Detect which cell encompasses the target text, then output its [x, y] center coordinate. 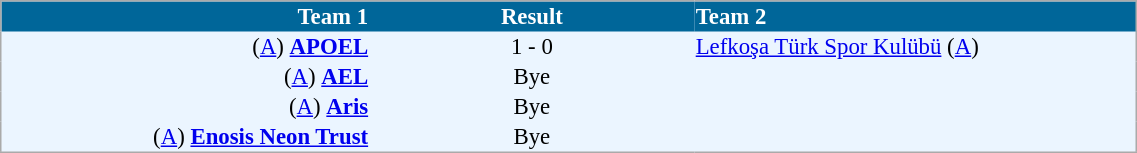
(A) APOEL [186, 47]
Team 1 [186, 16]
1 - 0 [532, 47]
(A) Aris [186, 107]
(A) Enosis Neon Trust [186, 137]
(A) AEL [186, 77]
Lefkoşa Türk Spor Kulübü (A) [916, 47]
Result [532, 16]
Team 2 [916, 16]
